Return (x, y) of the center of cell containing provided text 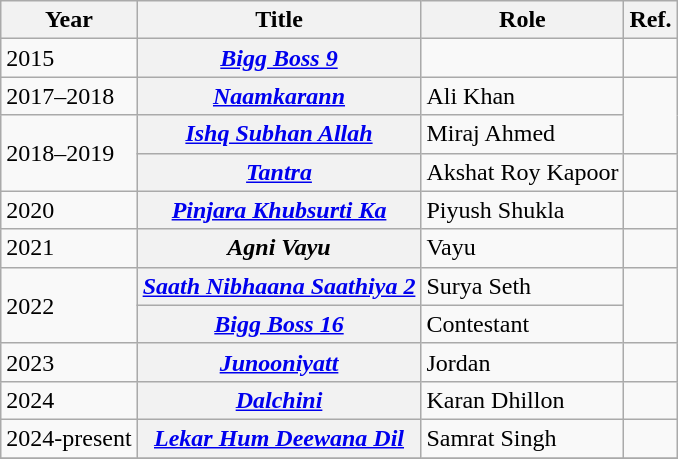
Ref. (650, 20)
Pinjara Khubsurti Ka (279, 210)
Surya Seth (522, 286)
2021 (69, 248)
Samrat Singh (522, 438)
Jordan (522, 362)
Title (279, 20)
2017–2018 (69, 96)
Ali Khan (522, 96)
2023 (69, 362)
2022 (69, 305)
Akshat Roy Kapoor (522, 172)
2015 (69, 58)
Naamkarann (279, 96)
Piyush Shukla (522, 210)
Saath Nibhaana Saathiya 2 (279, 286)
Miraj Ahmed (522, 134)
Junooniyatt (279, 362)
Ishq Subhan Allah (279, 134)
Bigg Boss 9 (279, 58)
Contestant (522, 324)
Year (69, 20)
Tantra (279, 172)
2024 (69, 400)
Agni Vayu (279, 248)
2020 (69, 210)
Vayu (522, 248)
Lekar Hum Deewana Dil (279, 438)
Bigg Boss 16 (279, 324)
2024-present (69, 438)
Role (522, 20)
Karan Dhillon (522, 400)
Dalchini (279, 400)
2018–2019 (69, 153)
